Detect which cell encompasses the target text, then output its (x, y) center coordinate. 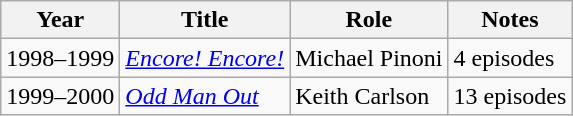
1999–2000 (60, 96)
13 episodes (510, 96)
4 episodes (510, 58)
Keith Carlson (369, 96)
Michael Pinoni (369, 58)
Title (205, 20)
Role (369, 20)
Notes (510, 20)
Year (60, 20)
1998–1999 (60, 58)
Encore! Encore! (205, 58)
Odd Man Out (205, 96)
